Locate the cell with the specified text and output its (x, y) center coordinate. 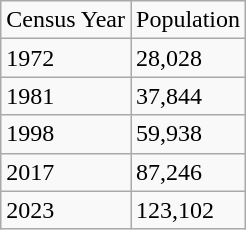
1998 (66, 134)
59,938 (188, 134)
1972 (66, 58)
Population (188, 20)
37,844 (188, 96)
1981 (66, 96)
87,246 (188, 172)
Census Year (66, 20)
2023 (66, 210)
28,028 (188, 58)
2017 (66, 172)
123,102 (188, 210)
